From the cell containing the given text, extract its center point as [X, Y] coordinate. 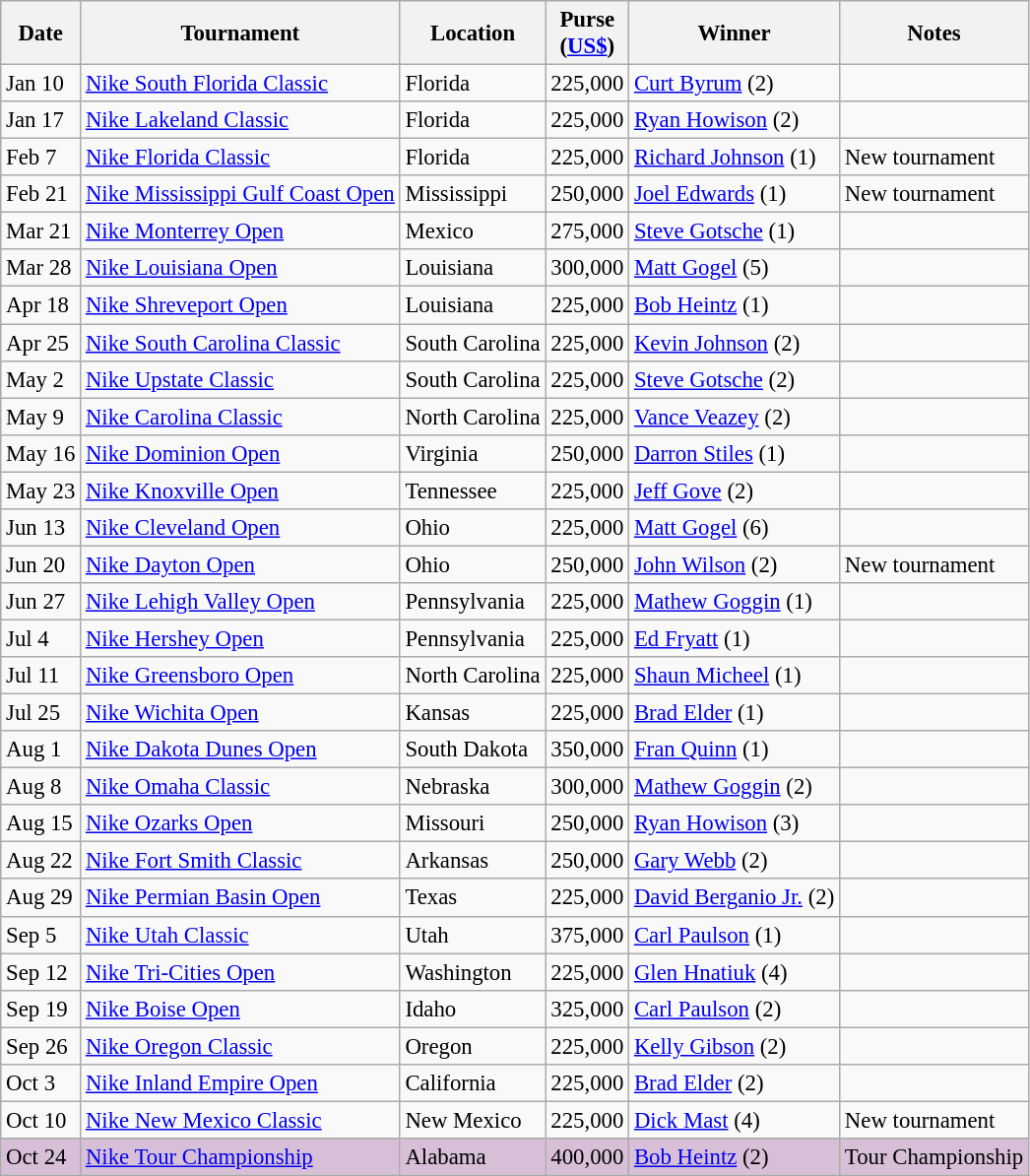
Nike Dakota Dunes Open [240, 750]
May 9 [41, 417]
Nike Monterrey Open [240, 231]
Nike Oregon Classic [240, 1046]
Nike Louisiana Open [240, 269]
Oregon [473, 1046]
Sep 12 [41, 972]
Nike Cleveland Open [240, 528]
400,000 [587, 1157]
Nike Lakeland Classic [240, 120]
Feb 21 [41, 194]
May 2 [41, 379]
Missouri [473, 823]
325,000 [587, 1009]
Curt Byrum (2) [735, 84]
New Mexico [473, 1120]
Gary Webb (2) [735, 861]
Feb 7 [41, 158]
Texas [473, 898]
South Dakota [473, 750]
Nike Utah Classic [240, 935]
Brad Elder (2) [735, 1083]
Nike Omaha Classic [240, 787]
Nike South Florida Classic [240, 84]
Alabama [473, 1157]
Ryan Howison (2) [735, 120]
Kevin Johnson (2) [735, 343]
Mar 21 [41, 231]
Steve Gotsche (1) [735, 231]
Sep 19 [41, 1009]
Shaun Micheel (1) [735, 676]
Nike Dayton Open [240, 564]
Mathew Goggin (2) [735, 787]
Nike Lehigh Valley Open [240, 602]
Nike Knoxville Open [240, 490]
Tennessee [473, 490]
Tournament [240, 33]
Dick Mast (4) [735, 1120]
Ryan Howison (3) [735, 823]
Location [473, 33]
Nike Ozarks Open [240, 823]
Jan 17 [41, 120]
California [473, 1083]
Bob Heintz (1) [735, 305]
Aug 8 [41, 787]
Nike Greensboro Open [240, 676]
Arkansas [473, 861]
Aug 22 [41, 861]
Aug 1 [41, 750]
Oct 10 [41, 1120]
Jan 10 [41, 84]
Oct 24 [41, 1157]
Nike Tour Championship [240, 1157]
Tour Championship [934, 1157]
Jun 13 [41, 528]
Apr 25 [41, 343]
Date [41, 33]
Idaho [473, 1009]
John Wilson (2) [735, 564]
Nike Permian Basin Open [240, 898]
375,000 [587, 935]
Winner [735, 33]
Utah [473, 935]
Carl Paulson (1) [735, 935]
Nike South Carolina Classic [240, 343]
Nike Dominion Open [240, 453]
Aug 29 [41, 898]
Virginia [473, 453]
Kelly Gibson (2) [735, 1046]
Jeff Gove (2) [735, 490]
Matt Gogel (5) [735, 269]
Matt Gogel (6) [735, 528]
Darron Stiles (1) [735, 453]
Richard Johnson (1) [735, 158]
Mississippi [473, 194]
Jul 11 [41, 676]
Kansas [473, 713]
Joel Edwards (1) [735, 194]
Vance Veazey (2) [735, 417]
Brad Elder (1) [735, 713]
Sep 5 [41, 935]
Nike Tri-Cities Open [240, 972]
Nike Mississippi Gulf Coast Open [240, 194]
Apr 18 [41, 305]
Fran Quinn (1) [735, 750]
Nebraska [473, 787]
350,000 [587, 750]
Nike Florida Classic [240, 158]
David Berganio Jr. (2) [735, 898]
May 23 [41, 490]
Mathew Goggin (1) [735, 602]
Aug 15 [41, 823]
Jun 27 [41, 602]
Nike Wichita Open [240, 713]
Purse(US$) [587, 33]
Nike New Mexico Classic [240, 1120]
Glen Hnatiuk (4) [735, 972]
Sep 26 [41, 1046]
Nike Carolina Classic [240, 417]
Mexico [473, 231]
Bob Heintz (2) [735, 1157]
Oct 3 [41, 1083]
Ed Fryatt (1) [735, 638]
Nike Boise Open [240, 1009]
275,000 [587, 231]
Carl Paulson (2) [735, 1009]
Jul 25 [41, 713]
Steve Gotsche (2) [735, 379]
Nike Upstate Classic [240, 379]
Washington [473, 972]
Jul 4 [41, 638]
Notes [934, 33]
May 16 [41, 453]
Nike Shreveport Open [240, 305]
Nike Hershey Open [240, 638]
Nike Inland Empire Open [240, 1083]
Mar 28 [41, 269]
Nike Fort Smith Classic [240, 861]
Jun 20 [41, 564]
